Scan for the cell matching the given text and deliver its [X, Y] coordinate at center. 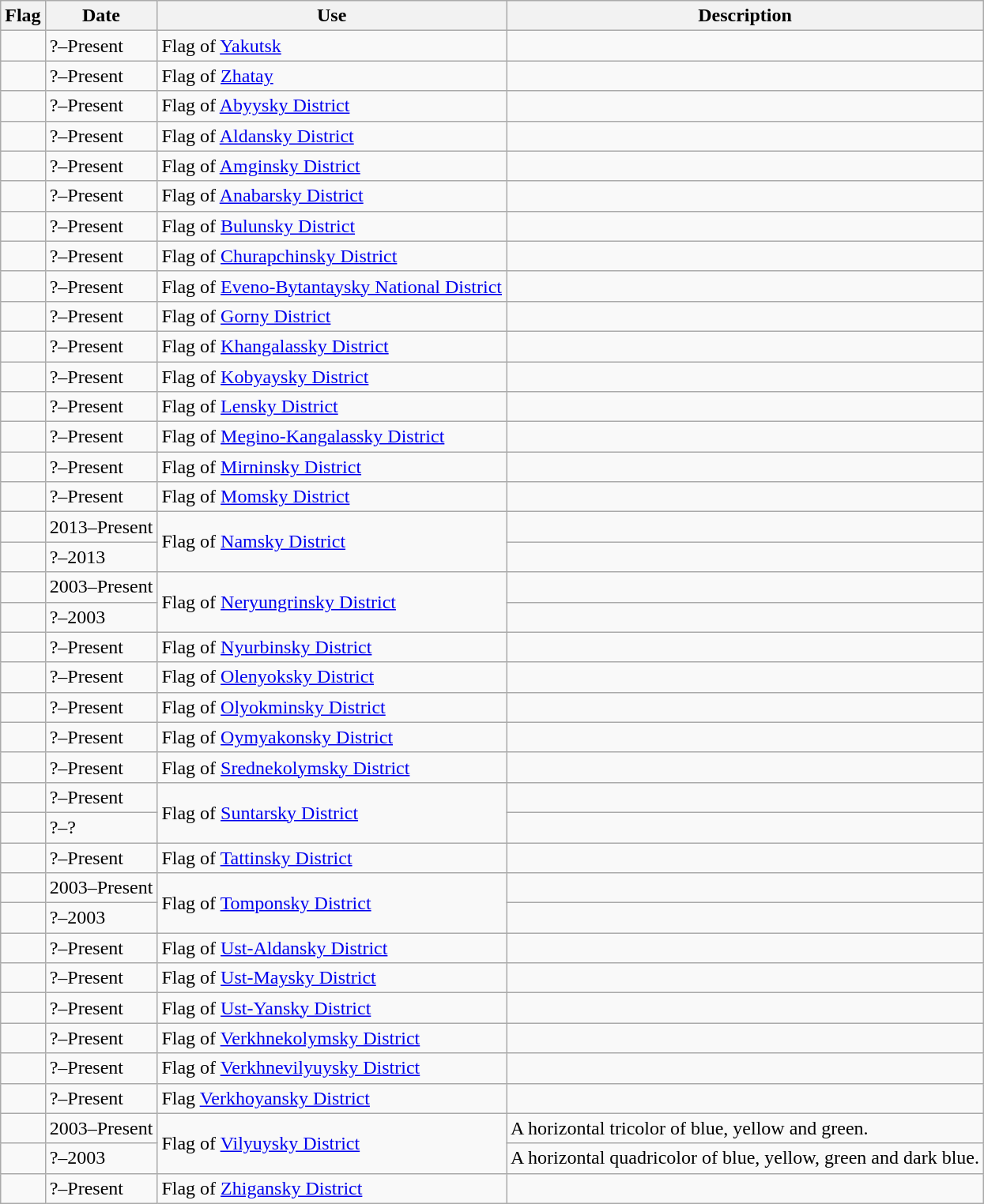
Flag of Churapchinsky District [332, 256]
Flag of Namsky District [332, 542]
Flag of Ust-Aldansky District [332, 948]
A horizontal quadricolor of blue, yellow, green and dark blue. [745, 1158]
Description [745, 16]
Use [332, 16]
Flag of Olenyoksky District [332, 677]
Flag of Suntarsky District [332, 812]
2013–Present [101, 527]
Flag of Mirninsky District [332, 467]
Flag of Ust-Yansky District [332, 1008]
Flag of Zhatay [332, 76]
?–? [101, 827]
Flag of Anabarsky District [332, 196]
Flag of Zhigansky District [332, 1188]
?–2013 [101, 557]
Flag of Ust-Maysky District [332, 978]
Flag of Yakutsk [332, 46]
Flag of Abyysky District [332, 106]
Flag of Lensky District [332, 407]
Flag of Kobyaysky District [332, 377]
Flag of Amginsky District [332, 166]
Flag of Verkhnekolymsky District [332, 1038]
Flag of Tomponsky District [332, 903]
Flag of Aldansky District [332, 136]
Flag of Gorny District [332, 316]
Flag of Eveno-Bytantaysky National District [332, 286]
Flag of Bulunsky District [332, 226]
Flag of Megino-Kangalassky District [332, 437]
Flag of Nyurbinsky District [332, 647]
Flag of Momsky District [332, 497]
Flag [23, 16]
Flag of Verkhnevilyuysky District [332, 1068]
Flag of Tattinsky District [332, 857]
Flag of Olyokminsky District [332, 707]
Flag of Khangalassky District [332, 346]
Flag of Srednekolymsky District [332, 767]
Date [101, 16]
Flag of Neryungrinsky District [332, 602]
Flag Verkhoyansky District [332, 1098]
Flag of Oymyakonsky District [332, 737]
A horizontal tricolor of blue, yellow and green. [745, 1128]
Flag of Vilyuysky District [332, 1143]
